Detect which cell encompasses the target text, then output its (X, Y) center coordinate. 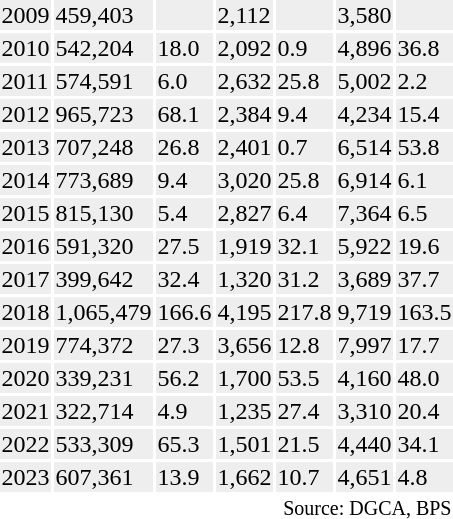
6,914 (364, 180)
2013 (26, 147)
18.0 (184, 48)
15.4 (424, 114)
322,714 (104, 411)
1,700 (244, 378)
2009 (26, 15)
27.5 (184, 246)
10.7 (304, 477)
591,320 (104, 246)
3,580 (364, 15)
2016 (26, 246)
2014 (26, 180)
2015 (26, 213)
163.5 (424, 312)
13.9 (184, 477)
2.2 (424, 81)
166.6 (184, 312)
31.2 (304, 279)
4,195 (244, 312)
6.0 (184, 81)
56.2 (184, 378)
53.8 (424, 147)
19.6 (424, 246)
4,160 (364, 378)
2017 (26, 279)
2020 (26, 378)
707,248 (104, 147)
2018 (26, 312)
21.5 (304, 444)
4.8 (424, 477)
2012 (26, 114)
32.1 (304, 246)
774,372 (104, 345)
2,401 (244, 147)
0.7 (304, 147)
9,719 (364, 312)
399,642 (104, 279)
20.4 (424, 411)
1,320 (244, 279)
36.8 (424, 48)
1,501 (244, 444)
2019 (26, 345)
2,632 (244, 81)
53.5 (304, 378)
574,591 (104, 81)
3,656 (244, 345)
6.5 (424, 213)
6,514 (364, 147)
4,440 (364, 444)
27.3 (184, 345)
965,723 (104, 114)
1,919 (244, 246)
68.1 (184, 114)
5,922 (364, 246)
607,361 (104, 477)
2,092 (244, 48)
2010 (26, 48)
4,896 (364, 48)
37.7 (424, 279)
2,112 (244, 15)
2011 (26, 81)
5,002 (364, 81)
32.4 (184, 279)
12.8 (304, 345)
217.8 (304, 312)
2,827 (244, 213)
27.4 (304, 411)
3,310 (364, 411)
542,204 (104, 48)
459,403 (104, 15)
6.4 (304, 213)
7,364 (364, 213)
339,231 (104, 378)
6.1 (424, 180)
4,234 (364, 114)
17.7 (424, 345)
7,997 (364, 345)
533,309 (104, 444)
815,130 (104, 213)
0.9 (304, 48)
2,384 (244, 114)
2022 (26, 444)
26.8 (184, 147)
3,689 (364, 279)
4.9 (184, 411)
2021 (26, 411)
34.1 (424, 444)
773,689 (104, 180)
5.4 (184, 213)
48.0 (424, 378)
65.3 (184, 444)
2023 (26, 477)
4,651 (364, 477)
3,020 (244, 180)
1,662 (244, 477)
1,235 (244, 411)
1,065,479 (104, 312)
